Determine the (x, y) coordinate at the center of the cell enclosing the given text.  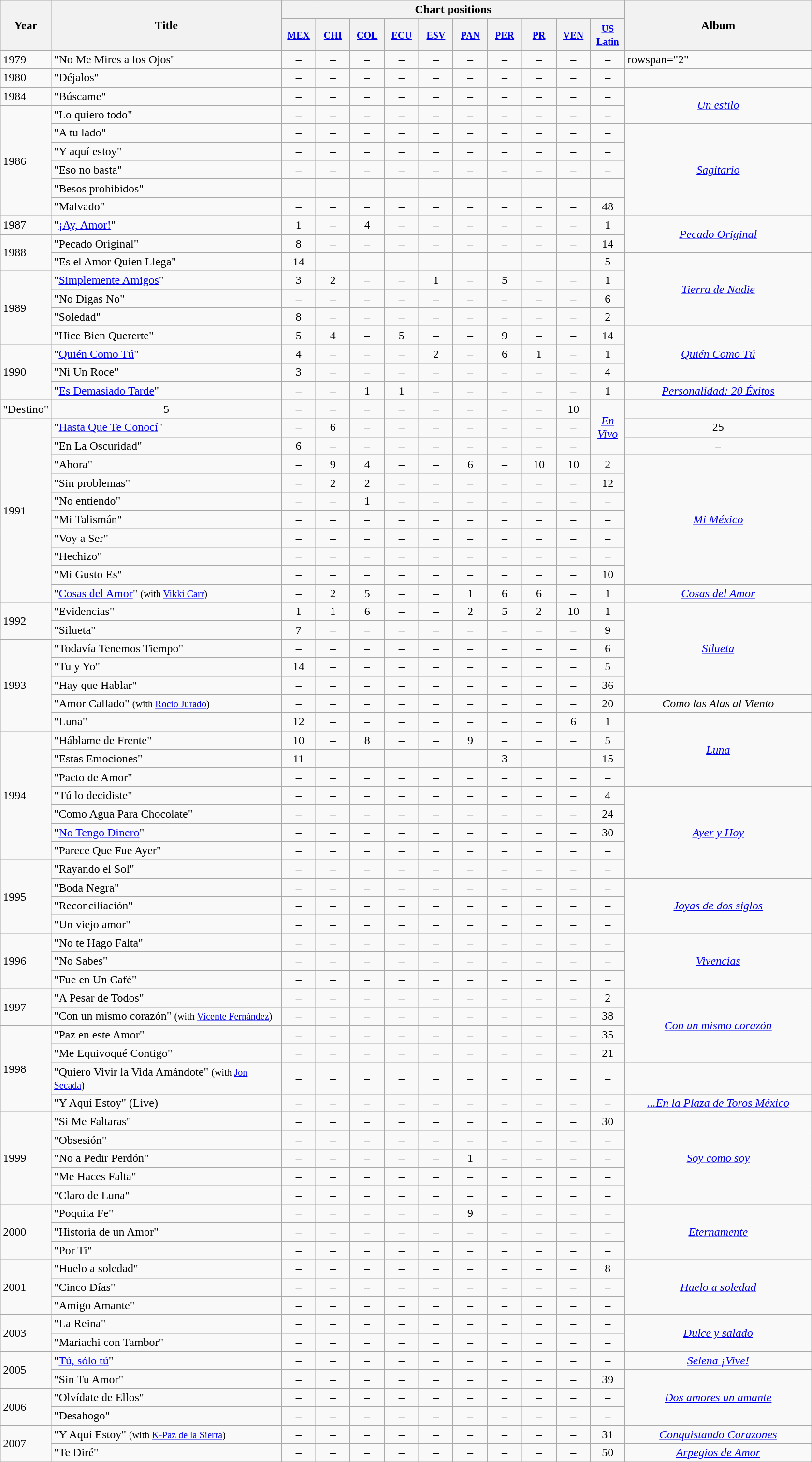
1994 (26, 795)
Quién Como Tú (718, 354)
"Olvídate de Ellos" (166, 1397)
"Evidencias" (166, 612)
Mi México (718, 519)
1986 (26, 161)
"Claro de Luna" (166, 1195)
ESV (436, 35)
"Voy a Ser" (166, 538)
1984 (26, 96)
"Hice Bien Quererte" (166, 336)
"Besos prohibidos" (166, 188)
1990 (26, 372)
"Déjalos" (166, 78)
36 (608, 685)
"Todavía Tenemos Tiempo" (166, 648)
Selena ¡Vive! (718, 1360)
1987 (26, 225)
rowspan="2" (718, 59)
CHI (333, 35)
2001 (26, 1287)
1999 (26, 1158)
"Es el Amor Quien Llega" (166, 262)
"Con un mismo corazón" (with Vicente Fernández) (166, 1016)
"Boda Negra" (166, 888)
Luna (718, 749)
"Hechizo" (166, 556)
1992 (26, 621)
"No entiendo" (166, 501)
"No Digas No" (166, 299)
"Malvado" (166, 206)
"Y Aquí Estoy" (with K-Paz de la Sierra) (166, 1434)
Soy como soy (718, 1158)
PAN (470, 35)
31 (608, 1434)
"Soledad" (166, 317)
Chart positions (453, 10)
Un estilo (718, 105)
PER (505, 35)
Vivencias (718, 961)
"Cosas del Amor" (with Vikki Carr) (166, 593)
"Destino" (26, 409)
Con un mismo corazón (718, 1025)
2005 (26, 1370)
"Desahogo" (166, 1416)
"Hasta Que Te Conocí" (166, 427)
Ayer y Hoy (718, 832)
1991 (26, 511)
24 (608, 814)
"Historia de un Amor" (166, 1232)
"Me Equivoqué Contigo" (166, 1053)
1993 (26, 685)
MEX (299, 35)
1980 (26, 78)
"Sin Tu Amor" (166, 1379)
15 (608, 759)
"Mariachi con Tambor" (166, 1342)
"Como Agua Para Chocolate" (166, 814)
"A Pesar de Todos" (166, 998)
"Silueta" (166, 630)
1989 (26, 308)
PR (539, 35)
...En la Plaza de Toros México (718, 1103)
2006 (26, 1406)
2007 (26, 1444)
Personalidad: 20 Éxitos (718, 391)
"Te Diré" (166, 1453)
"Mi Talismán" (166, 519)
Eternamente (718, 1232)
"Me Haces Falta" (166, 1177)
38 (608, 1016)
"Ahora" (166, 464)
"Fue en Un Café" (166, 980)
"Tú lo decidiste" (166, 795)
En Vivo (608, 427)
39 (608, 1379)
Tierra de Nadie (718, 290)
"Quién Como Tú" (166, 354)
25 (718, 427)
"Mi Gusto Es" (166, 575)
Album (718, 25)
"Tu y Yo" (166, 667)
1988 (26, 252)
1997 (26, 1007)
"Eso no basta" (166, 170)
US Latin (608, 35)
Conquistando Corazones (718, 1434)
"Ni Un Roce" (166, 372)
7 (299, 630)
ECU (401, 35)
"Es Demasiado Tarde" (166, 391)
"Sin problemas" (166, 482)
Cosas del Amor (718, 593)
1996 (26, 961)
"Simplemente Amigos" (166, 280)
VEN (573, 35)
"En La Oscuridad" (166, 446)
"Lo quiero todo" (166, 115)
Pecado Original (718, 234)
11 (299, 759)
Dulce y salado (718, 1333)
"No Sabes" (166, 961)
"Amigo Amante" (166, 1305)
"Si Me Faltaras" (166, 1121)
"Reconciliación" (166, 906)
"La Reina" (166, 1324)
Arpegios de Amor (718, 1453)
"Amor Callado" (with Rocío Jurado) (166, 703)
1979 (26, 59)
COL (367, 35)
21 (608, 1053)
"Estas Emociones" (166, 759)
35 (608, 1035)
"Un viejo amor" (166, 924)
Year (26, 25)
"No te Hago Falta" (166, 943)
"¡Ay, Amor!" (166, 225)
48 (608, 206)
20 (608, 703)
"Luna" (166, 722)
Huelo a soledad (718, 1287)
"Obsesión" (166, 1140)
"Pacto de Amor" (166, 777)
Joyas de dos siglos (718, 906)
Como las Alas al Viento (718, 703)
Silueta (718, 648)
"Cinco Días" (166, 1287)
"Tú, sólo tú" (166, 1360)
"Búscame" (166, 96)
Sagitario (718, 170)
2000 (26, 1232)
"Por Ti" (166, 1250)
"No a Pedir Perdón" (166, 1158)
"Y aquí estoy" (166, 151)
2003 (26, 1333)
"Hay que Hablar" (166, 685)
"Háblame de Frente" (166, 740)
50 (608, 1453)
"Rayando el Sol" (166, 869)
"A tu lado" (166, 133)
"Y Aquí Estoy" (Live) (166, 1103)
"Pecado Original" (166, 243)
"Poquita Fe" (166, 1213)
1998 (26, 1068)
Title (166, 25)
Dos amores un amante (718, 1397)
"No Me Mires a los Ojos" (166, 59)
1995 (26, 897)
"Parece Que Fue Ayer" (166, 851)
"Quiero Vivir la Vida Amándote" (with Jon Secada) (166, 1078)
"No Tengo Dinero" (166, 832)
"Huelo a soledad" (166, 1269)
"Paz en este Amor" (166, 1035)
